Locate the cell with the specified text and output its (x, y) center coordinate. 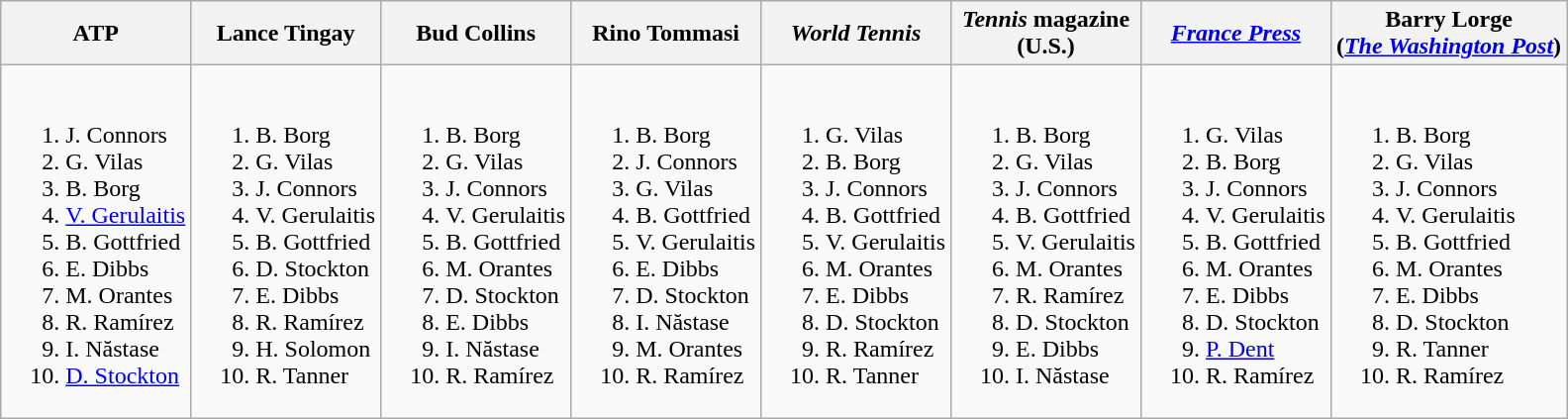
G. Vilas B. Borg J. Connors V. Gerulaitis B. Gottfried M. Orantes E. Dibbs D. Stockton P. Dent R. Ramírez (1235, 242)
B. Borg G. Vilas J. Connors V. Gerulaitis B. Gottfried M. Orantes E. Dibbs D. Stockton R. Tanner R. Ramírez (1448, 242)
Tennis magazine(U.S.) (1046, 34)
ATP (96, 34)
World Tennis (856, 34)
B. Borg G. Vilas J. Connors V. Gerulaitis B. Gottfried D. Stockton E. Dibbs R. Ramírez H. Solomon R. Tanner (286, 242)
Lance Tingay (286, 34)
G. Vilas B. Borg J. Connors B. Gottfried V. Gerulaitis M. Orantes E. Dibbs D. Stockton R. Ramírez R. Tanner (856, 242)
B. Borg G. Vilas J. Connors B. Gottfried V. Gerulaitis M. Orantes R. Ramírez D. Stockton E. Dibbs I. Năstase (1046, 242)
Bud Collins (476, 34)
Rino Tommasi (666, 34)
France Press (1235, 34)
B. Borg J. Connors G. Vilas B. Gottfried V. Gerulaitis E. Dibbs D. Stockton I. Năstase M. Orantes R. Ramírez (666, 242)
J. Connors G. Vilas B. Borg V. Gerulaitis B. Gottfried E. Dibbs M. Orantes R. Ramírez I. Năstase D. Stockton (96, 242)
B. Borg G. Vilas J. Connors V. Gerulaitis B. Gottfried M. Orantes D. Stockton E. Dibbs I. Năstase R. Ramírez (476, 242)
Barry Lorge(The Washington Post) (1448, 34)
